Return [x, y] of the center of cell containing provided text 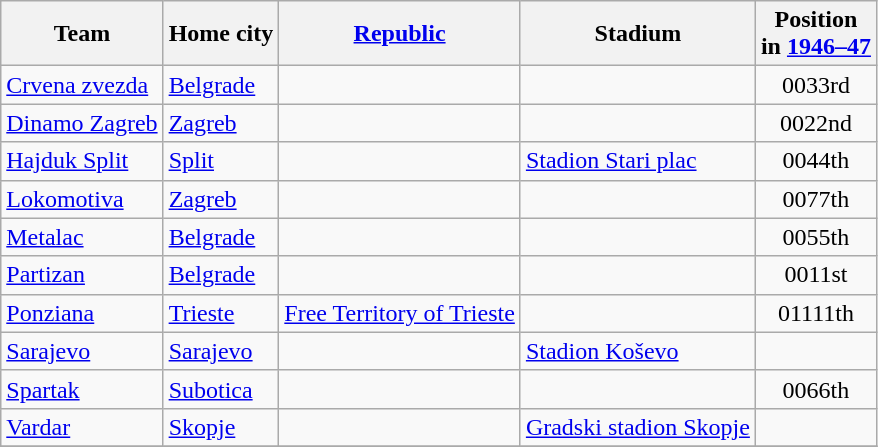
Crvena zvezda [82, 85]
0055th [816, 237]
Free Territory of Trieste [400, 313]
Lokomotiva [82, 199]
Team [82, 34]
Positionin 1946–47 [816, 34]
Gradski stadion Skopje [638, 427]
0022nd [816, 123]
Partizan [82, 275]
Home city [221, 34]
Stadion Stari plac [638, 161]
Skopje [221, 427]
0044th [816, 161]
Ponziana [82, 313]
0077th [816, 199]
0066th [816, 389]
Stadion Koševo [638, 351]
Stadium [638, 34]
Dinamo Zagreb [82, 123]
Subotica [221, 389]
Hajduk Split [82, 161]
Metalac [82, 237]
Republic [400, 34]
Trieste [221, 313]
0033rd [816, 85]
Vardar [82, 427]
Spartak [82, 389]
01111th [816, 313]
0011st [816, 275]
Split [221, 161]
